Detect which cell encompasses the target text, then output its (x, y) center coordinate. 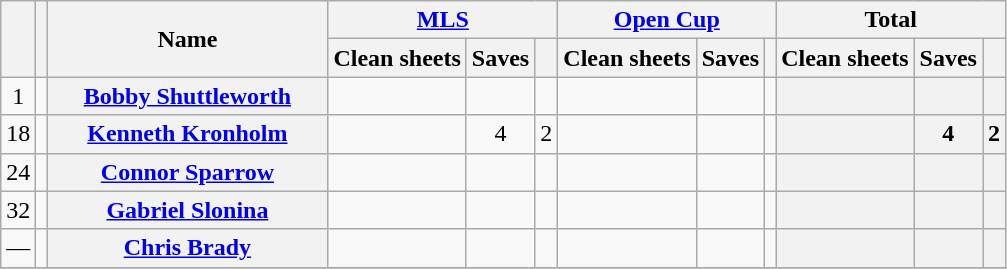
Chris Brady (188, 248)
Connor Sparrow (188, 172)
24 (18, 172)
— (18, 248)
MLS (443, 20)
18 (18, 134)
Name (188, 39)
Open Cup (667, 20)
Kenneth Kronholm (188, 134)
Bobby Shuttleworth (188, 96)
1 (18, 96)
Gabriel Slonina (188, 210)
32 (18, 210)
Total (891, 20)
